Extract the (x, y) coordinate from the center of the cell holding the provided text.  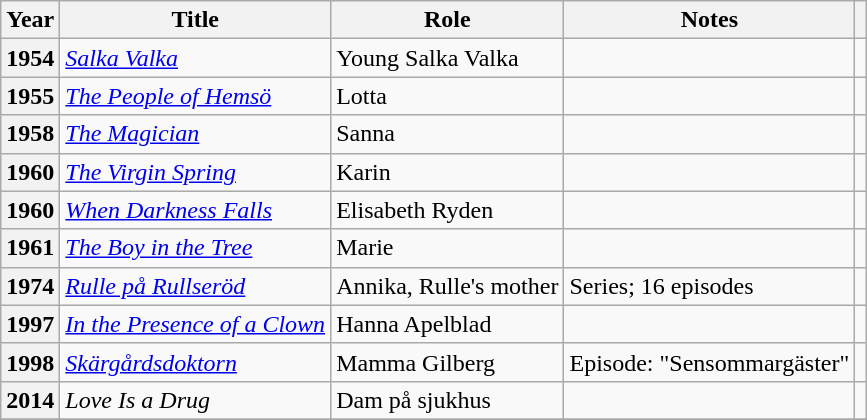
1998 (30, 362)
1974 (30, 286)
Skärgårdsdoktorn (196, 362)
Hanna Apelblad (448, 324)
1997 (30, 324)
Notes (710, 20)
Marie (448, 248)
In the Presence of a Clown (196, 324)
The Virgin Spring (196, 172)
Episode: "Sensommargäster" (710, 362)
1954 (30, 58)
Young Salka Valka (448, 58)
1955 (30, 96)
Sanna (448, 134)
Year (30, 20)
Elisabeth Ryden (448, 210)
Mamma Gilberg (448, 362)
Lotta (448, 96)
The People of Hemsö (196, 96)
Title (196, 20)
Karin (448, 172)
1958 (30, 134)
1961 (30, 248)
Salka Valka (196, 58)
When Darkness Falls (196, 210)
The Magician (196, 134)
Annika, Rulle's mother (448, 286)
Love Is a Drug (196, 400)
Rulle på Rullseröd (196, 286)
Role (448, 20)
Dam på sjukhus (448, 400)
2014 (30, 400)
Series; 16 episodes (710, 286)
The Boy in the Tree (196, 248)
